From the cell containing the given text, extract its center point as (x, y) coordinate. 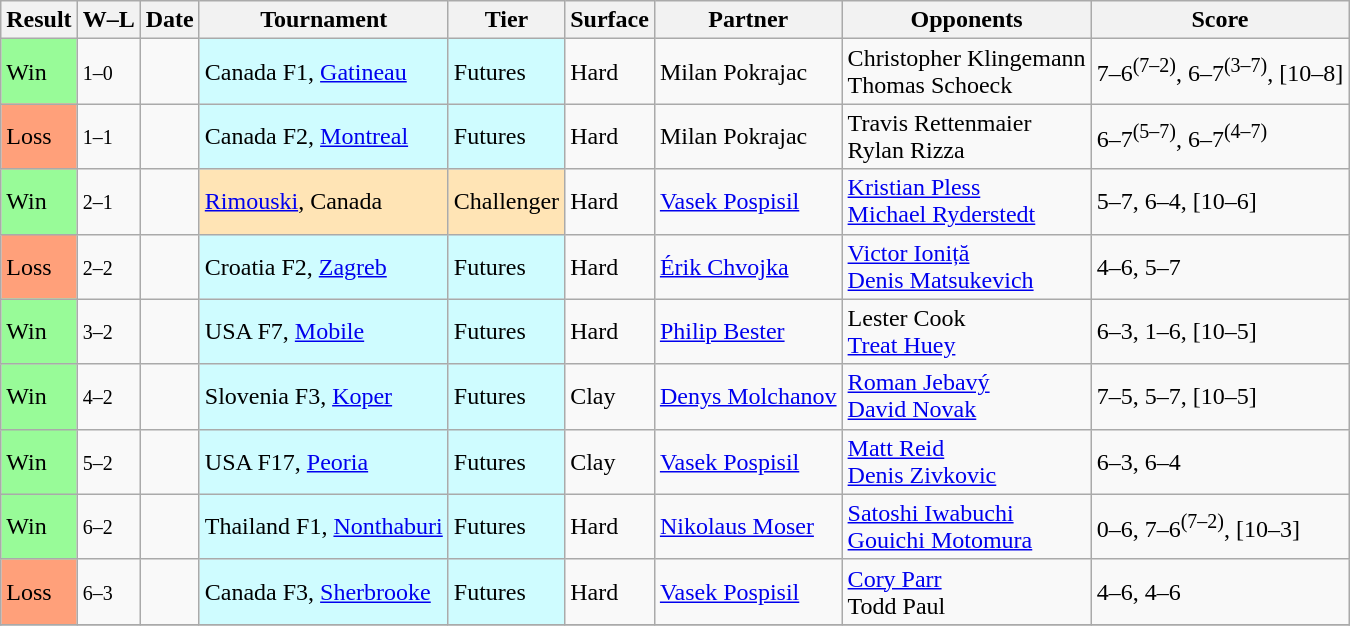
Canada F2, Montreal (324, 136)
Satoshi Iwabuchi Gouichi Motomura (966, 526)
Lester Cook Treat Huey (966, 332)
2–2 (108, 266)
Result (39, 20)
Partner (748, 20)
USA F7, Mobile (324, 332)
Canada F3, Sherbrooke (324, 592)
0–6, 7–6(7–2), [10–3] (1220, 526)
Cory Parr Todd Paul (966, 592)
7–6(7–2), 6–7(3–7), [10–8] (1220, 72)
1–1 (108, 136)
Canada F1, Gatineau (324, 72)
W–L (108, 20)
Croatia F2, Zagreb (324, 266)
5–2 (108, 462)
Philip Bester (748, 332)
Roman Jebavý David Novak (966, 396)
Rimouski, Canada (324, 202)
Travis Rettenmaier Rylan Rizza (966, 136)
3–2 (108, 332)
Tournament (324, 20)
6–2 (108, 526)
6–7(5–7), 6–7(4–7) (1220, 136)
6–3, 6–4 (1220, 462)
Slovenia F3, Koper (324, 396)
Challenger (506, 202)
2–1 (108, 202)
6–3 (108, 592)
USA F17, Peoria (324, 462)
4–2 (108, 396)
Christopher Klingemann Thomas Schoeck (966, 72)
Nikolaus Moser (748, 526)
Opponents (966, 20)
Victor Ioniță Denis Matsukevich (966, 266)
7–5, 5–7, [10–5] (1220, 396)
5–7, 6–4, [10–6] (1220, 202)
Kristian Pless Michael Ryderstedt (966, 202)
4–6, 5–7 (1220, 266)
Matt Reid Denis Zivkovic (966, 462)
Date (170, 20)
1–0 (108, 72)
6–3, 1–6, [10–5] (1220, 332)
Surface (610, 20)
Thailand F1, Nonthaburi (324, 526)
4–6, 4–6 (1220, 592)
Score (1220, 20)
Tier (506, 20)
Érik Chvojka (748, 266)
Denys Molchanov (748, 396)
